Identify which cell holds the provided text, then report its [x, y] central coordinate. 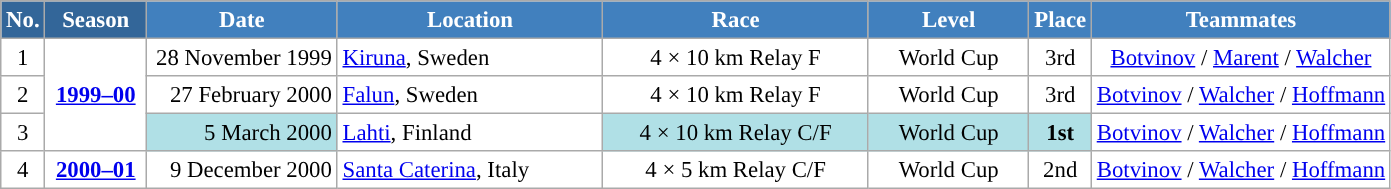
5 March 2000 [242, 133]
1999–00 [96, 96]
4 × 10 km Relay C/F [736, 133]
2 [23, 95]
Season [96, 20]
Teammates [1240, 20]
4 × 5 km Relay C/F [736, 170]
3 [23, 133]
28 November 1999 [242, 58]
Race [736, 20]
27 February 2000 [242, 95]
Lahti, Finland [470, 133]
9 December 2000 [242, 170]
Level [948, 20]
Santa Caterina, Italy [470, 170]
1 [23, 58]
1st [1060, 133]
Location [470, 20]
Kiruna, Sweden [470, 58]
2000–01 [96, 170]
Place [1060, 20]
Date [242, 20]
Falun, Sweden [470, 95]
2nd [1060, 170]
Botvinov / Marent / Walcher [1240, 58]
No. [23, 20]
4 [23, 170]
